From the cell containing the given text, extract its center point as (X, Y) coordinate. 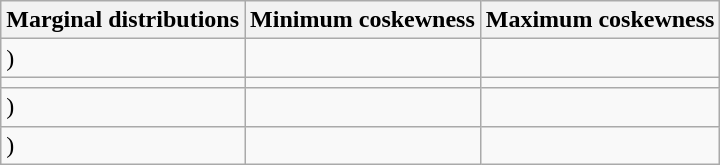
Marginal distributions (123, 20)
Minimum coskewness (363, 20)
Maximum coskewness (600, 20)
